Determine the [x, y] coordinate at the center of the cell enclosing the given text.  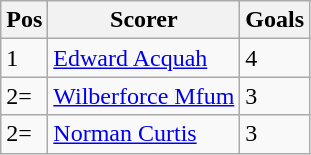
4 [275, 58]
Edward Acquah [144, 58]
Pos [24, 20]
Norman Curtis [144, 134]
1 [24, 58]
Scorer [144, 20]
Wilberforce Mfum [144, 96]
Goals [275, 20]
